Locate the cell with the specified text and output its [x, y] center coordinate. 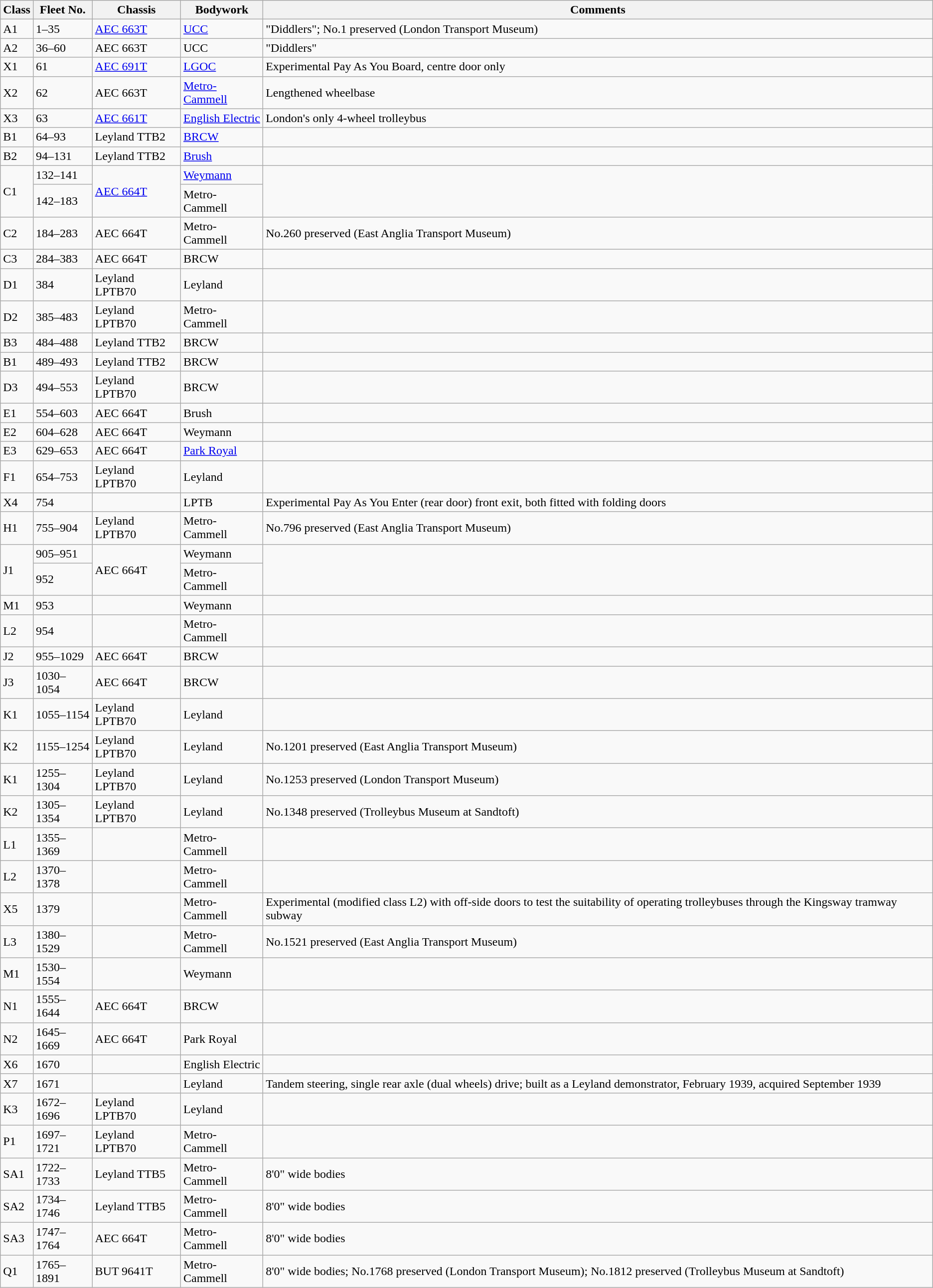
X6 [17, 1064]
94–131 [63, 156]
L3 [17, 942]
No.260 preserved (East Anglia Transport Museum) [598, 233]
952 [63, 579]
953 [63, 605]
AEC 691T [137, 67]
B2 [17, 156]
E1 [17, 413]
No.1201 preserved (East Anglia Transport Museum) [598, 747]
"Diddlers" [598, 48]
N2 [17, 1038]
E3 [17, 451]
1530–1554 [63, 974]
1671 [63, 1083]
132–141 [63, 175]
1765–1891 [63, 1272]
1380–1529 [63, 942]
905–951 [63, 554]
36–60 [63, 48]
Tandem steering, single rear axle (dual wheels) drive; built as a Leyland demonstrator, February 1939, acquired September 1939 [598, 1083]
X5 [17, 909]
1370–1378 [63, 877]
No.1253 preserved (London Transport Museum) [598, 779]
142–183 [63, 200]
E2 [17, 432]
1747–1764 [63, 1239]
1305–1354 [63, 812]
384 [63, 284]
1734–1746 [63, 1207]
AEC 661T [137, 118]
Fleet No. [63, 10]
1670 [63, 1064]
K3 [17, 1109]
1645–1669 [63, 1038]
P1 [17, 1141]
1722–1733 [63, 1174]
SA3 [17, 1239]
Experimental Pay As You Enter (rear door) front exit, both fitted with folding doors [598, 502]
955–1029 [63, 656]
X7 [17, 1083]
No.796 preserved (East Anglia Transport Museum) [598, 528]
SA2 [17, 1207]
1255–1304 [63, 779]
64–93 [63, 137]
B3 [17, 343]
1697–1721 [63, 1141]
554–603 [63, 413]
489–493 [63, 362]
62 [63, 93]
N1 [17, 1006]
61 [63, 67]
1030–1054 [63, 682]
629–653 [63, 451]
385–483 [63, 317]
X2 [17, 93]
C3 [17, 259]
Experimental Pay As You Board, centre door only [598, 67]
L1 [17, 844]
Comments [598, 10]
"Diddlers"; No.1 preserved (London Transport Museum) [598, 29]
1379 [63, 909]
604–628 [63, 432]
X1 [17, 67]
Q1 [17, 1272]
1055–1154 [63, 715]
Chassis [137, 10]
284–383 [63, 259]
BUT 9641T [137, 1272]
Bodywork [221, 10]
754 [63, 502]
H1 [17, 528]
954 [63, 631]
654–753 [63, 476]
J2 [17, 656]
755–904 [63, 528]
1672–1696 [63, 1109]
Experimental (modified class L2) with off-side doors to test the suitability of operating trolleybuses through the Kingsway tramway subway [598, 909]
LPTB [221, 502]
London's only 4-wheel trolleybus [598, 118]
Class [17, 10]
1155–1254 [63, 747]
J1 [17, 570]
F1 [17, 476]
J3 [17, 682]
A1 [17, 29]
D3 [17, 388]
X3 [17, 118]
8'0" wide bodies; No.1768 preserved (London Transport Museum); No.1812 preserved (Trolleybus Museum at Sandtoft) [598, 1272]
D2 [17, 317]
C1 [17, 191]
C2 [17, 233]
494–553 [63, 388]
SA1 [17, 1174]
X4 [17, 502]
Lengthened wheelbase [598, 93]
1555–1644 [63, 1006]
63 [63, 118]
484–488 [63, 343]
No.1348 preserved (Trolleybus Museum at Sandtoft) [598, 812]
D1 [17, 284]
No.1521 preserved (East Anglia Transport Museum) [598, 942]
1–35 [63, 29]
A2 [17, 48]
184–283 [63, 233]
1355–1369 [63, 844]
LGOC [221, 67]
